Return [X, Y] of the center of cell containing provided text 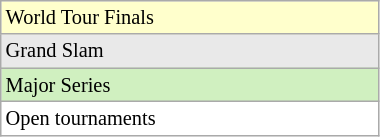
Major Series [190, 85]
Grand Slam [190, 51]
Open tournaments [190, 118]
World Tour Finals [190, 17]
